Provide the (x, y) coordinate of the cell's center where the given text is located.  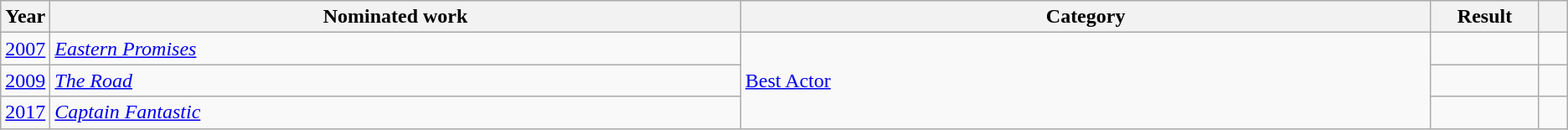
The Road (395, 81)
Category (1086, 17)
2017 (25, 112)
Nominated work (395, 17)
Captain Fantastic (395, 112)
Year (25, 17)
Eastern Promises (395, 49)
2009 (25, 81)
Result (1484, 17)
Best Actor (1086, 81)
2007 (25, 49)
